Return (x, y) of the center of cell containing provided text 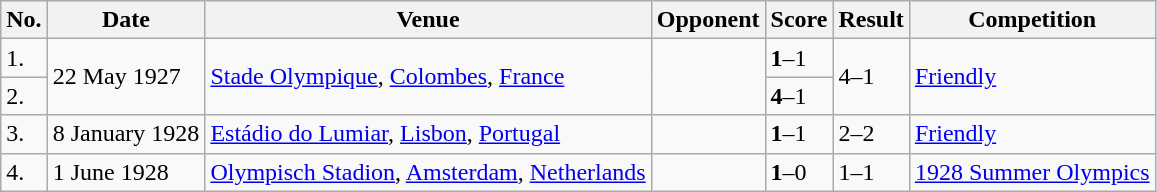
Result (871, 20)
No. (24, 20)
2. (24, 96)
8 January 1928 (126, 134)
1928 Summer Olympics (1032, 172)
4. (24, 172)
2–2 (871, 134)
3. (24, 134)
Olympisch Stadion, Amsterdam, Netherlands (428, 172)
1 June 1928 (126, 172)
Score (799, 20)
Venue (428, 20)
Stade Olympique, Colombes, France (428, 77)
22 May 1927 (126, 77)
Opponent (708, 20)
1–0 (799, 172)
Competition (1032, 20)
1. (24, 58)
Estádio do Lumiar, Lisbon, Portugal (428, 134)
Date (126, 20)
